Capture the cell that displays the provided text and extract its (X, Y) central coordinate. 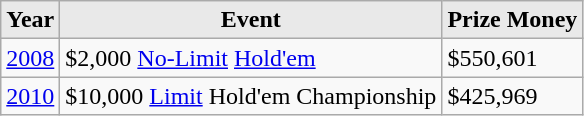
$550,601 (512, 58)
2008 (30, 58)
Event (251, 20)
$425,969 (512, 96)
$2,000 No-Limit Hold'em (251, 58)
Prize Money (512, 20)
Year (30, 20)
$10,000 Limit Hold'em Championship (251, 96)
2010 (30, 96)
